Determine the (x, y) coordinate at the center of the cell enclosing the given text.  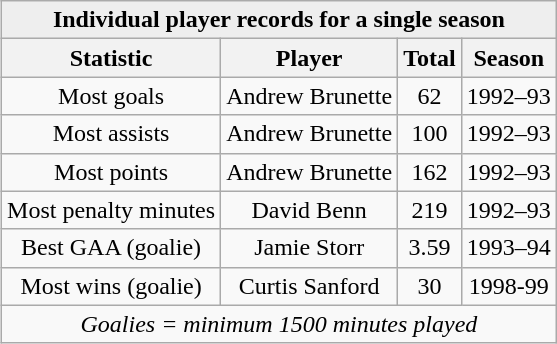
219 (430, 210)
Season (508, 58)
Most penalty minutes (112, 210)
100 (430, 134)
Most wins (goalie) (112, 286)
Curtis Sanford (310, 286)
Statistic (112, 58)
162 (430, 172)
62 (430, 96)
Player (310, 58)
Individual player records for a single season (280, 20)
Goalies = minimum 1500 minutes played (280, 324)
Most goals (112, 96)
David Benn (310, 210)
Total (430, 58)
Jamie Storr (310, 248)
3.59 (430, 248)
1998-99 (508, 286)
1993–94 (508, 248)
Most assists (112, 134)
Best GAA (goalie) (112, 248)
30 (430, 286)
Most points (112, 172)
